Pinpoint the cell where the given text exists, returning its [X, Y] midpoint coordinate. 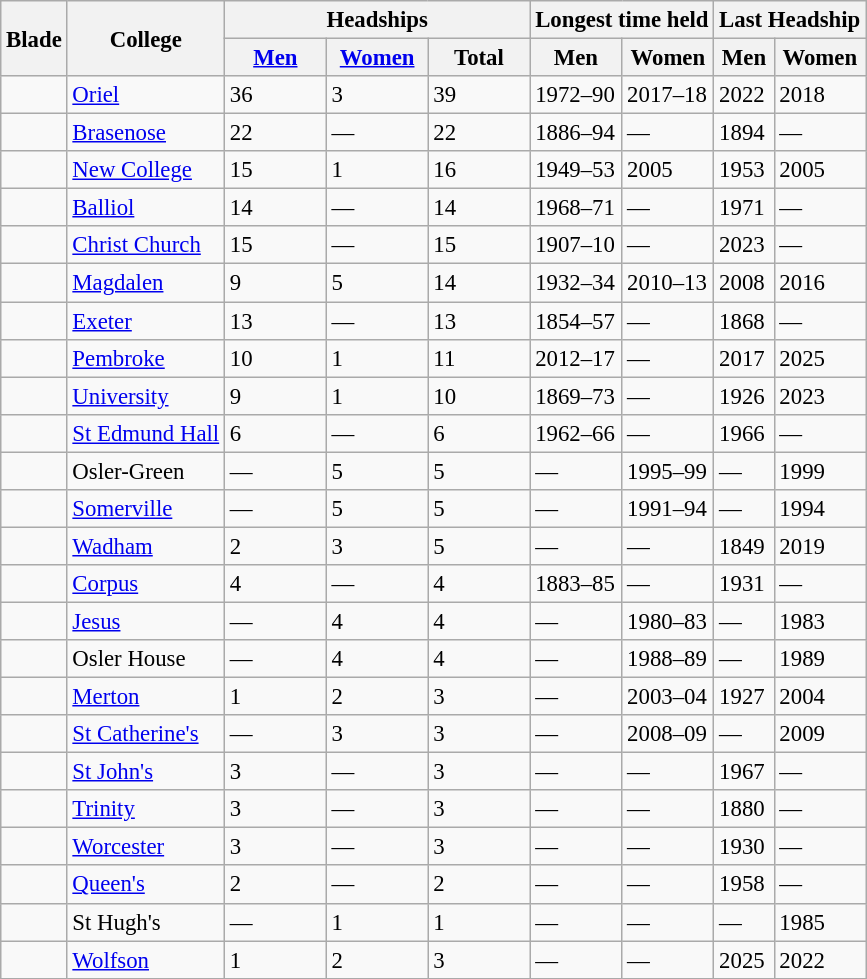
Pembroke [146, 358]
1999 [820, 471]
1883–85 [576, 584]
39 [479, 95]
Wolfson [146, 960]
2016 [820, 283]
16 [479, 170]
2019 [820, 546]
2003–04 [668, 697]
1880 [744, 809]
1971 [744, 208]
1962–66 [576, 433]
2008 [744, 283]
1869–73 [576, 396]
Somerville [146, 509]
36 [275, 95]
2017 [744, 358]
Exeter [146, 321]
1894 [744, 133]
Blade [34, 38]
2008–09 [668, 734]
1930 [744, 847]
New College [146, 170]
2009 [820, 734]
Worcester [146, 847]
1994 [820, 509]
Longest time held [622, 20]
2018 [820, 95]
1953 [744, 170]
1966 [744, 433]
Queen's [146, 885]
1927 [744, 697]
1985 [820, 922]
St Edmund Hall [146, 433]
University [146, 396]
Total [479, 58]
Wadham [146, 546]
1926 [744, 396]
Last Headship [790, 20]
1958 [744, 885]
1854–57 [576, 321]
1995–99 [668, 471]
2010–13 [668, 283]
Merton [146, 697]
2004 [820, 697]
1988–89 [668, 659]
2017–18 [668, 95]
Headships [376, 20]
College [146, 38]
11 [479, 358]
Osler-Green [146, 471]
Corpus [146, 584]
1980–83 [668, 621]
1989 [820, 659]
Trinity [146, 809]
St Hugh's [146, 922]
1972–90 [576, 95]
1949–53 [576, 170]
1991–94 [668, 509]
Magdalen [146, 283]
1886–94 [576, 133]
1868 [744, 321]
1849 [744, 546]
1932–34 [576, 283]
1983 [820, 621]
Christ Church [146, 245]
Brasenose [146, 133]
St Catherine's [146, 734]
St John's [146, 772]
2012–17 [576, 358]
1968–71 [576, 208]
Balliol [146, 208]
1907–10 [576, 245]
Osler House [146, 659]
Jesus [146, 621]
1967 [744, 772]
Oriel [146, 95]
1931 [744, 584]
